Identify which cell holds the provided text, then report its (X, Y) central coordinate. 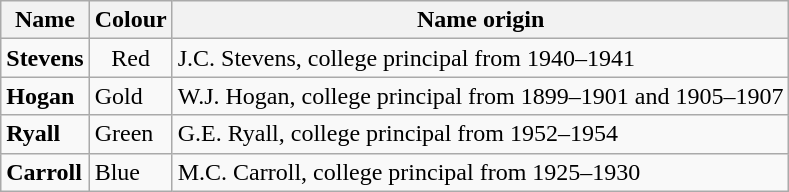
M.C. Carroll, college principal from 1925–1930 (480, 172)
Name origin (480, 20)
Carroll (45, 172)
Red (130, 58)
G.E. Ryall, college principal from 1952–1954 (480, 134)
Green (130, 134)
Blue (130, 172)
W.J. Hogan, college principal from 1899–1901 and 1905–1907 (480, 96)
Name (45, 20)
Hogan (45, 96)
J.C. Stevens, college principal from 1940–1941 (480, 58)
Stevens (45, 58)
Ryall (45, 134)
Colour (130, 20)
Gold (130, 96)
